Scan for the cell matching the given text and deliver its [X, Y] coordinate at center. 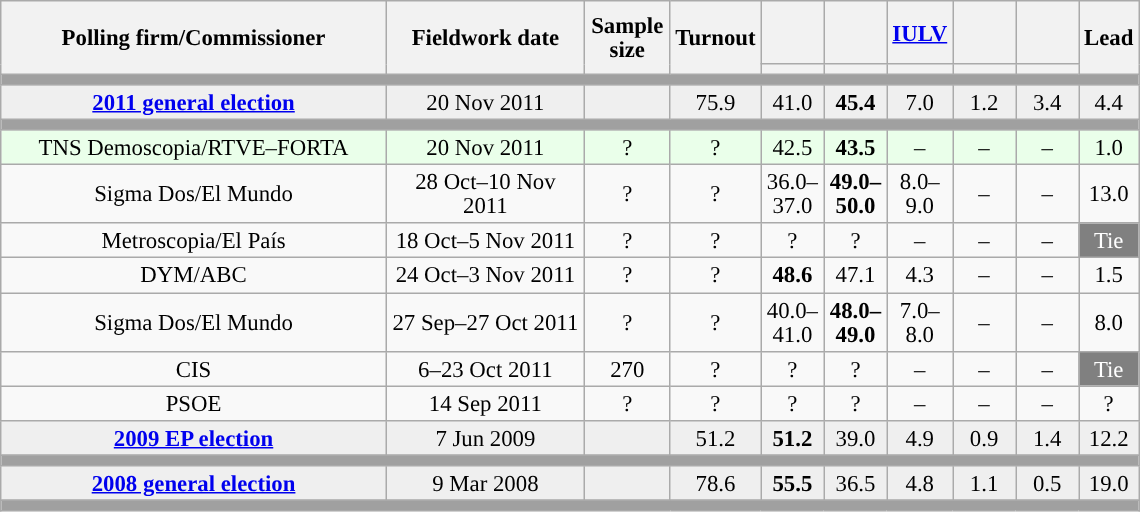
7.0–8.0 [920, 322]
2009 EP election [194, 438]
PSOE [194, 404]
8.0 [1109, 322]
Fieldwork date [485, 38]
2011 general election [194, 102]
TNS Demoscopia/RTVE–FORTA [194, 148]
12.2 [1109, 438]
18 Oct–5 Nov 2011 [485, 242]
49.0–50.0 [856, 194]
2008 general election [194, 484]
7.0 [920, 102]
4.3 [920, 276]
48.6 [792, 276]
0.9 [984, 438]
3.4 [1048, 102]
75.9 [716, 102]
39.0 [856, 438]
4.9 [920, 438]
14 Sep 2011 [485, 404]
40.0–41.0 [792, 322]
DYM/ABC [194, 276]
Sample size [627, 38]
Turnout [716, 38]
6–23 Oct 2011 [485, 368]
78.6 [716, 484]
36.0–37.0 [792, 194]
1.1 [984, 484]
13.0 [1109, 194]
1.2 [984, 102]
42.5 [792, 148]
CIS [194, 368]
4.4 [1109, 102]
1.5 [1109, 276]
45.4 [856, 102]
1.4 [1048, 438]
28 Oct–10 Nov 2011 [485, 194]
Metroscopia/El País [194, 242]
19.0 [1109, 484]
8.0–9.0 [920, 194]
Lead [1109, 38]
43.5 [856, 148]
1.0 [1109, 148]
IULV [920, 32]
Polling firm/Commissioner [194, 38]
36.5 [856, 484]
270 [627, 368]
55.5 [792, 484]
47.1 [856, 276]
7 Jun 2009 [485, 438]
0.5 [1048, 484]
27 Sep–27 Oct 2011 [485, 322]
48.0–49.0 [856, 322]
4.8 [920, 484]
9 Mar 2008 [485, 484]
41.0 [792, 102]
24 Oct–3 Nov 2011 [485, 276]
